Provide the [X, Y] coordinate of the cell's center where the given text is located.  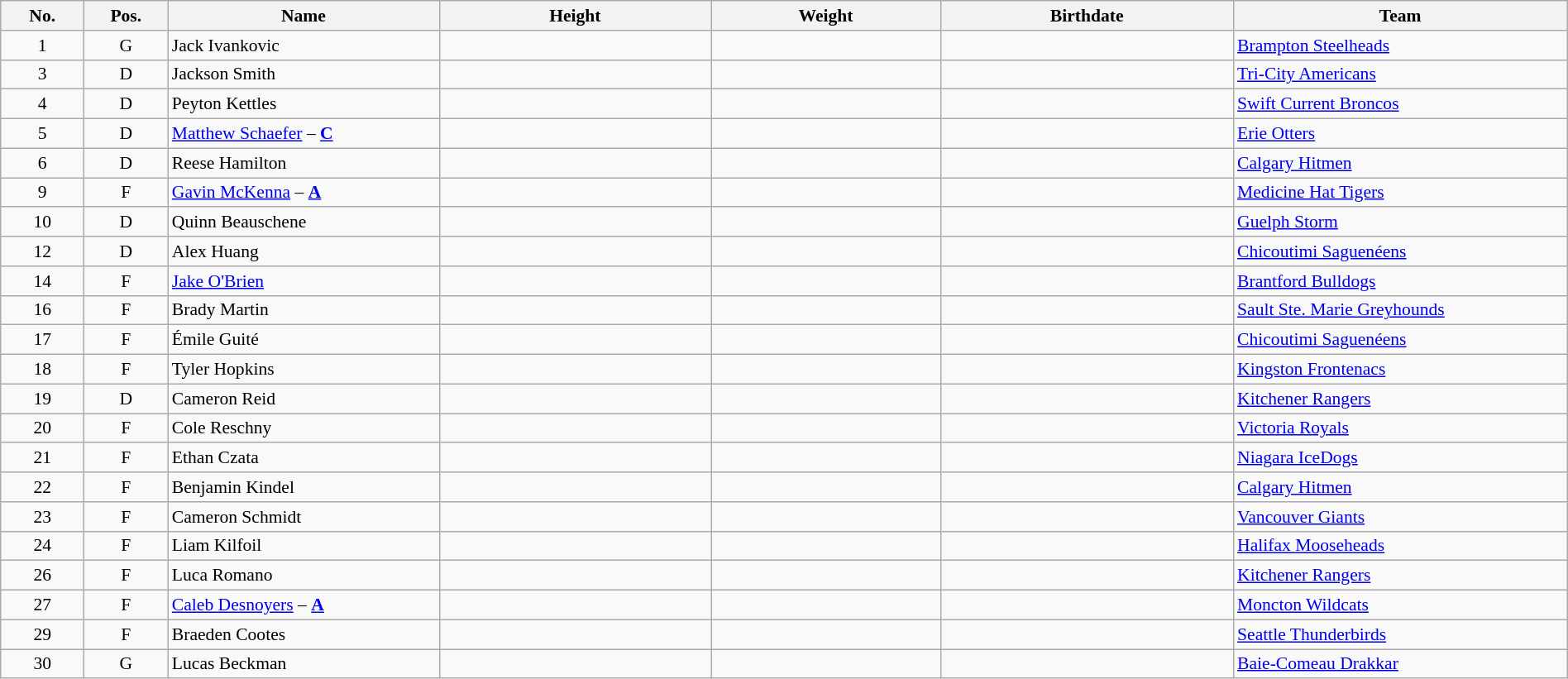
Émile Guité [304, 340]
4 [43, 104]
Caleb Desnoyers – A [304, 605]
Victoria Royals [1400, 428]
Baie-Comeau Drakkar [1400, 664]
Medicine Hat Tigers [1400, 193]
Benjamin Kindel [304, 487]
Brampton Steelheads [1400, 45]
Quinn Beauschene [304, 222]
22 [43, 487]
12 [43, 251]
Kingston Frontenacs [1400, 370]
Cameron Schmidt [304, 517]
No. [43, 16]
Alex Huang [304, 251]
21 [43, 458]
16 [43, 310]
Seattle Thunderbirds [1400, 634]
Tyler Hopkins [304, 370]
Name [304, 16]
6 [43, 163]
19 [43, 399]
10 [43, 222]
Luca Romano [304, 576]
23 [43, 517]
20 [43, 428]
Niagara IceDogs [1400, 458]
Brantford Bulldogs [1400, 281]
Erie Otters [1400, 134]
17 [43, 340]
Gavin McKenna – A [304, 193]
Jake O'Brien [304, 281]
Pos. [126, 16]
Birthdate [1087, 16]
Cole Reschny [304, 428]
Reese Hamilton [304, 163]
Halifax Mooseheads [1400, 546]
Tri-City Americans [1400, 74]
Swift Current Broncos [1400, 104]
Guelph Storm [1400, 222]
Liam Kilfoil [304, 546]
Braeden Cootes [304, 634]
14 [43, 281]
27 [43, 605]
Jack Ivankovic [304, 45]
Height [575, 16]
Team [1400, 16]
18 [43, 370]
Jackson Smith [304, 74]
Vancouver Giants [1400, 517]
Brady Martin [304, 310]
26 [43, 576]
1 [43, 45]
29 [43, 634]
Matthew Schaefer – C [304, 134]
24 [43, 546]
Peyton Kettles [304, 104]
30 [43, 664]
Sault Ste. Marie Greyhounds [1400, 310]
9 [43, 193]
Moncton Wildcats [1400, 605]
Lucas Beckman [304, 664]
Ethan Czata [304, 458]
Weight [826, 16]
3 [43, 74]
Cameron Reid [304, 399]
5 [43, 134]
